Detect which cell encompasses the target text, then output its (x, y) center coordinate. 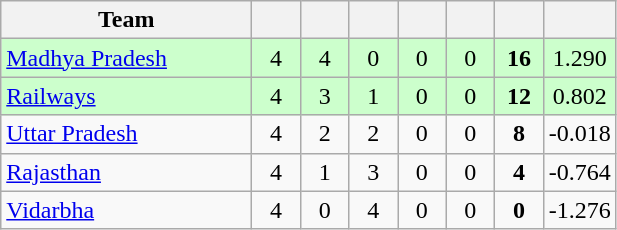
Team (126, 20)
-0.764 (580, 172)
Madhya Pradesh (126, 58)
Railways (126, 96)
Uttar Pradesh (126, 134)
1.290 (580, 58)
12 (520, 96)
16 (520, 58)
-1.276 (580, 210)
8 (520, 134)
-0.018 (580, 134)
Rajasthan (126, 172)
Vidarbha (126, 210)
0.802 (580, 96)
